Extract the [x, y] coordinate from the center of the cell holding the provided text.  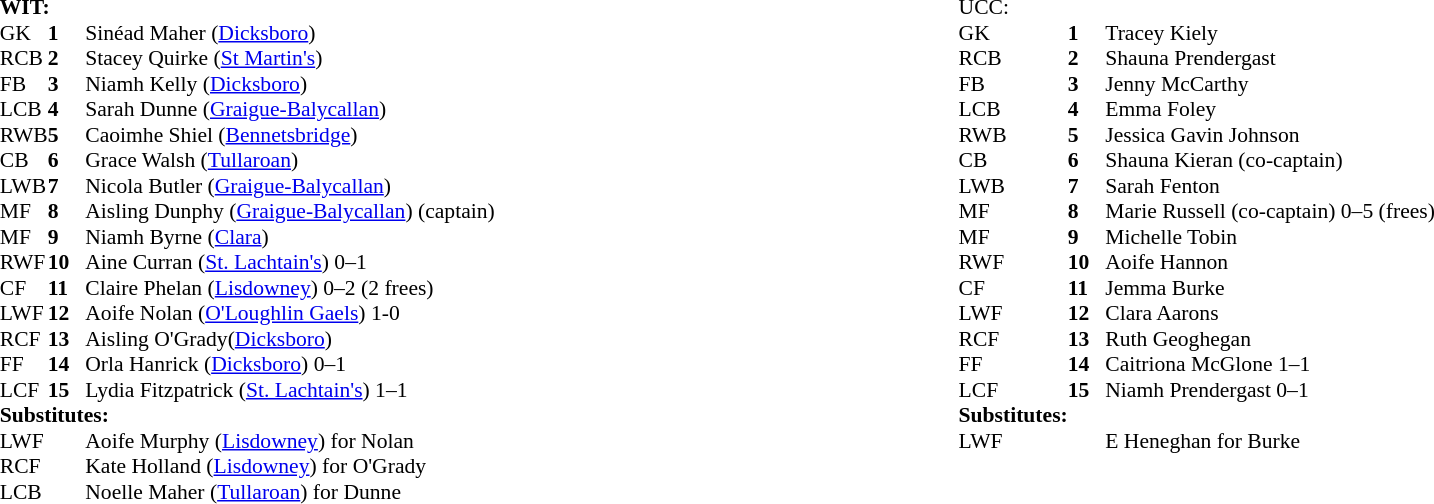
Caoimhe Shiel (Bennetsbridge) [290, 135]
Niamh Kelly (Dicksboro) [290, 84]
Grace Walsh (Tullaroan) [290, 161]
Stacey Quirke (St Martin's) [290, 59]
Sinéad Maher (Dicksboro) [290, 33]
Aisling O'Grady(Dicksboro) [290, 339]
Claire Phelan (Lisdowney) 0–2 (2 frees) [290, 288]
Aine Curran (St. Lachtain's) 0–1 [290, 263]
Aoife Nolan (O'Loughlin Gaels) 1-0 [290, 313]
Lydia Fitzpatrick (St. Lachtain's) 1–1 [290, 390]
Nicola Butler (Graigue-Balycallan) [290, 186]
Sarah Dunne (Graigue-Balycallan) [290, 109]
Aoife Murphy (Lisdowney) for Nolan [290, 441]
Niamh Byrne (Clara) [290, 237]
Aisling Dunphy (Graigue-Balycallan) (captain) [290, 211]
Orla Hanrick (Dicksboro) 0–1 [290, 365]
Kate Holland (Lisdowney) for O'Grady [290, 467]
